Scan for the cell matching the given text and deliver its (X, Y) coordinate at center. 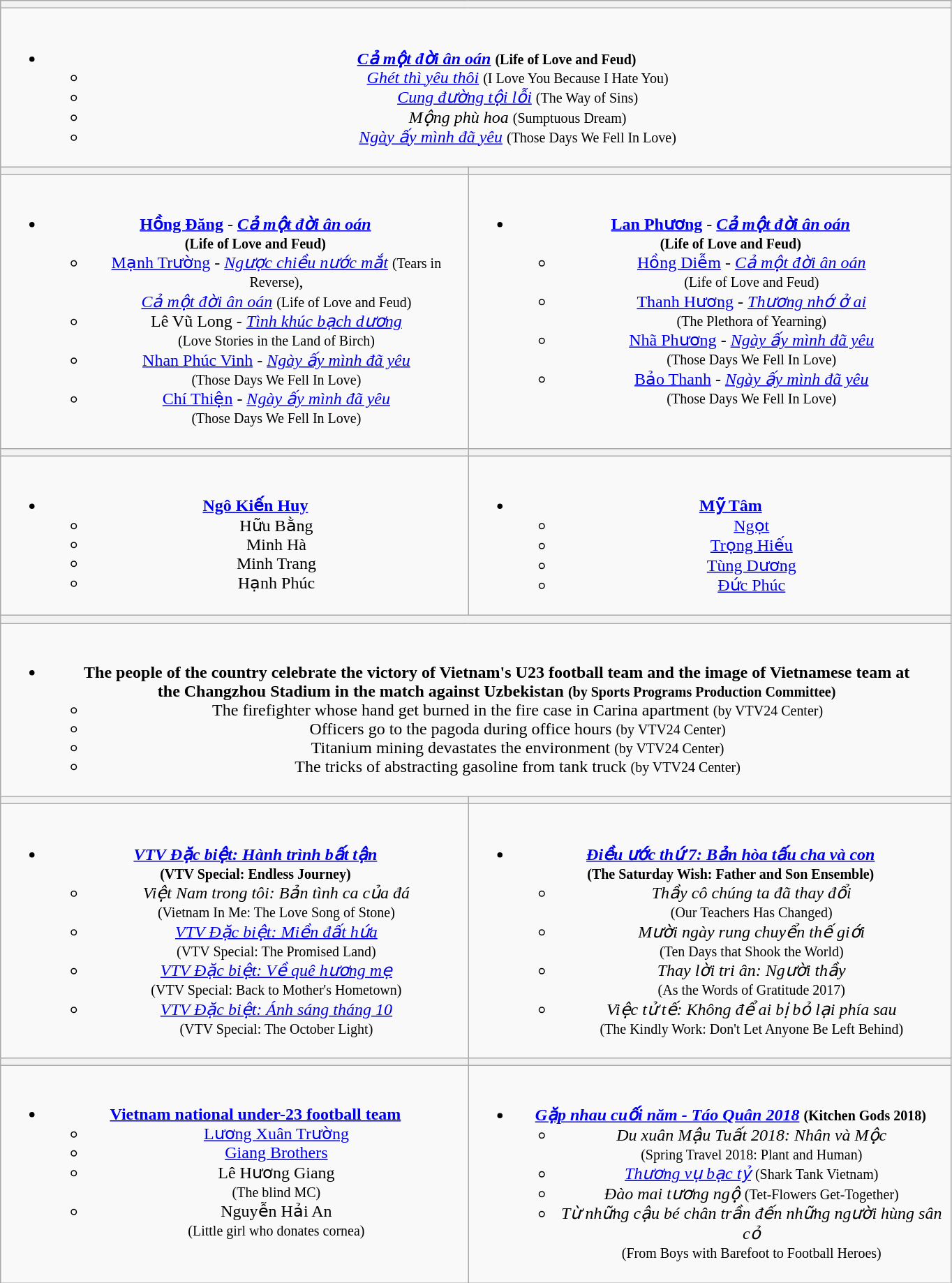
Ngô Kiến HuyHữu BằngMinh HàMinh TrangHạnh Phúc (235, 536)
Vietnam national under-23 football teamLương Xuân TrườngGiang BrothersLê Hương Giang (The blind MC)Nguyễn Hải An (Little girl who donates cornea) (235, 1174)
Mỹ TâmNgọtTrọng HiếuTùng DươngĐức Phúc (709, 536)
